Detect which cell encompasses the target text, then output its (x, y) center coordinate. 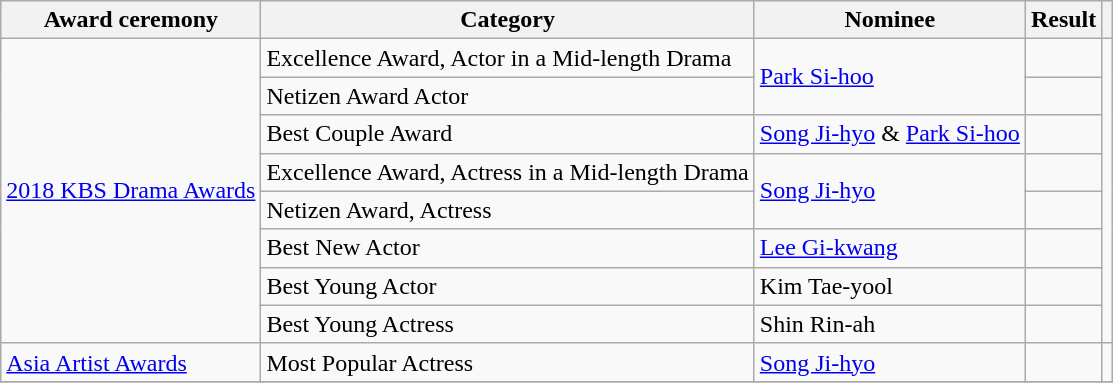
Result (1063, 20)
Best New Actor (508, 248)
Kim Tae-yool (890, 286)
Most Popular Actress (508, 362)
Park Si-hoo (890, 77)
Netizen Award Actor (508, 96)
Shin Rin-ah (890, 324)
Best Couple Award (508, 134)
Category (508, 20)
2018 KBS Drama Awards (131, 191)
Best Young Actor (508, 286)
Excellence Award, Actress in a Mid-length Drama (508, 172)
Asia Artist Awards (131, 362)
Best Young Actress (508, 324)
Lee Gi-kwang (890, 248)
Award ceremony (131, 20)
Song Ji-hyo & Park Si-hoo (890, 134)
Nominee (890, 20)
Excellence Award, Actor in a Mid-length Drama (508, 58)
Netizen Award, Actress (508, 210)
